Detect which cell encompasses the target text, then output its [X, Y] center coordinate. 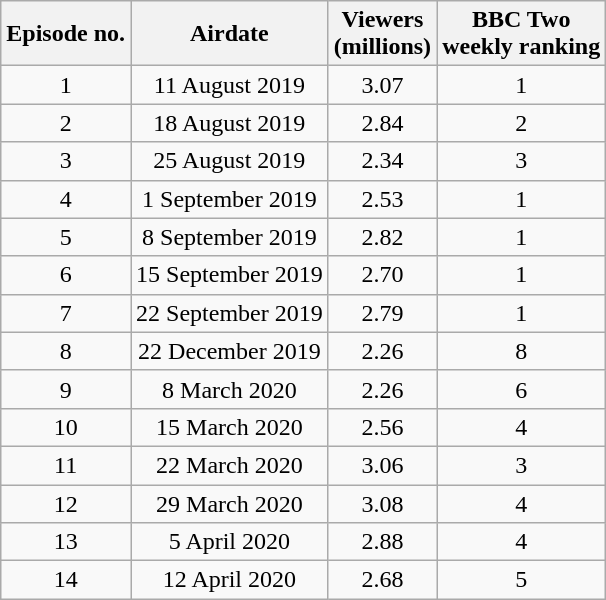
5 April 2020 [230, 542]
3.07 [382, 85]
9 [66, 389]
8 March 2020 [230, 389]
2.56 [382, 427]
18 August 2019 [230, 123]
BBC Twoweekly ranking [522, 34]
7 [66, 313]
14 [66, 580]
1 September 2019 [230, 199]
11 August 2019 [230, 85]
2.84 [382, 123]
8 September 2019 [230, 237]
12 [66, 503]
2.88 [382, 542]
3.08 [382, 503]
29 March 2020 [230, 503]
12 April 2020 [230, 580]
3.06 [382, 465]
2.70 [382, 275]
22 March 2020 [230, 465]
Airdate [230, 34]
15 March 2020 [230, 427]
2.82 [382, 237]
11 [66, 465]
2.34 [382, 161]
22 December 2019 [230, 351]
2.53 [382, 199]
25 August 2019 [230, 161]
15 September 2019 [230, 275]
2.79 [382, 313]
Episode no. [66, 34]
2.68 [382, 580]
10 [66, 427]
13 [66, 542]
Viewers(millions) [382, 34]
22 September 2019 [230, 313]
